Return [X, Y] of the center of cell containing provided text 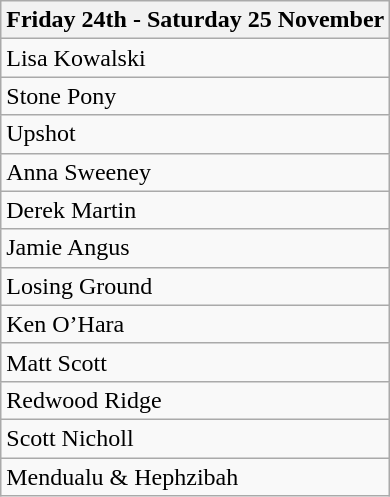
Matt Scott [196, 362]
Mendualu & Hephzibah [196, 477]
Upshot [196, 134]
Redwood Ridge [196, 400]
Losing Ground [196, 286]
Anna Sweeney [196, 172]
Stone Pony [196, 96]
Lisa Kowalski [196, 58]
Scott Nicholl [196, 438]
Jamie Angus [196, 248]
Friday 24th - Saturday 25 November [196, 20]
Ken O’Hara [196, 324]
Derek Martin [196, 210]
